Determine the (x, y) coordinate at the center of the cell enclosing the given text.  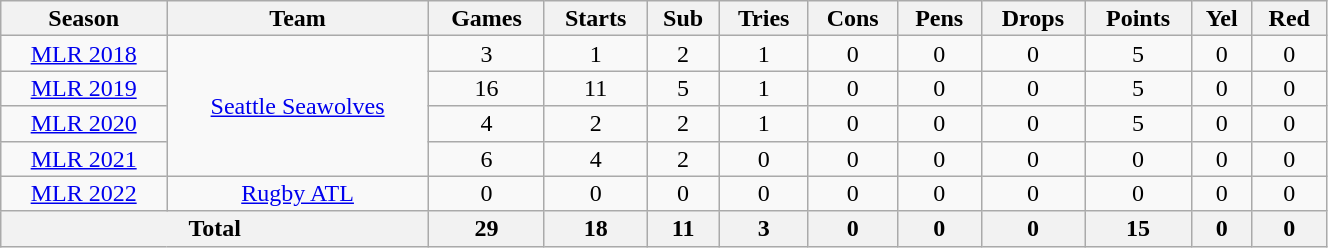
MLR 2018 (84, 54)
MLR 2019 (84, 88)
Yel (1222, 18)
15 (1138, 228)
Red (1289, 18)
Sub (683, 18)
Tries (764, 18)
MLR 2021 (84, 158)
18 (596, 228)
Team (298, 18)
Games (487, 18)
6 (487, 158)
Seattle Seawolves (298, 106)
MLR 2020 (84, 124)
16 (487, 88)
Total (215, 228)
MLR 2022 (84, 194)
Cons (852, 18)
Pens (939, 18)
Season (84, 18)
Points (1138, 18)
29 (487, 228)
Rugby ATL (298, 194)
Starts (596, 18)
Drops (1033, 18)
